From the cell containing the given text, extract its center point as (x, y) coordinate. 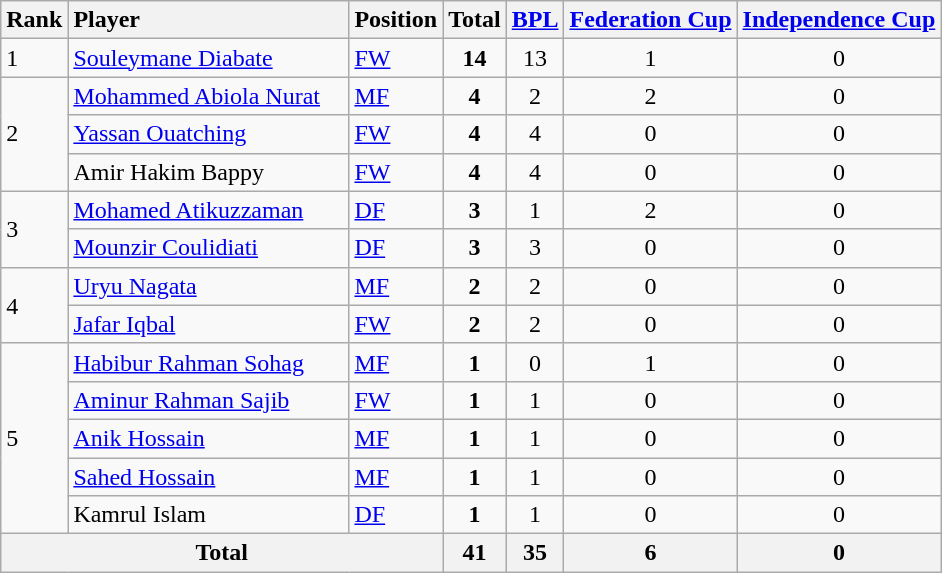
Kamrul Islam (208, 515)
Anik Hossain (208, 438)
Rank (34, 20)
Federation Cup (650, 20)
Mohammed Abiola Nurat (208, 96)
Amir Hakim Bappy (208, 172)
5 (34, 438)
14 (475, 58)
35 (535, 553)
Sahed Hossain (208, 477)
BPL (535, 20)
6 (650, 553)
Jafar Iqbal (208, 324)
Mounzir Coulidiati (208, 248)
41 (475, 553)
13 (535, 58)
Player (208, 20)
Habibur Rahman Sohag (208, 362)
Yassan Ouatching (208, 134)
Independence Cup (839, 20)
Souleymane Diabate (208, 58)
Uryu Nagata (208, 286)
Position (396, 20)
Aminur Rahman Sajib (208, 400)
Mohamed Atikuzzaman (208, 210)
